For the text-containing cell, return its midpoint in [x, y] coordinate format. 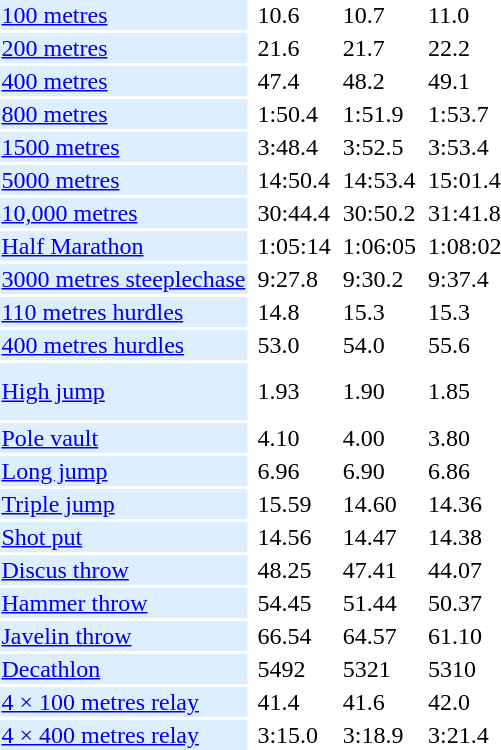
30:50.2 [379, 213]
10,000 metres [124, 213]
Hammer throw [124, 603]
14:53.4 [379, 180]
Javelin throw [124, 636]
3:48.4 [294, 147]
64.57 [379, 636]
4.00 [379, 438]
Long jump [124, 471]
4.10 [294, 438]
5000 metres [124, 180]
200 metres [124, 48]
Decathlon [124, 669]
5492 [294, 669]
400 metres [124, 81]
1500 metres [124, 147]
14:50.4 [294, 180]
Triple jump [124, 504]
3:15.0 [294, 735]
3:52.5 [379, 147]
14.60 [379, 504]
9:30.2 [379, 279]
14.47 [379, 537]
21.6 [294, 48]
Pole vault [124, 438]
54.45 [294, 603]
47.4 [294, 81]
1.93 [294, 392]
53.0 [294, 345]
100 metres [124, 15]
21.7 [379, 48]
High jump [124, 392]
6.90 [379, 471]
10.6 [294, 15]
1:06:05 [379, 246]
51.44 [379, 603]
400 metres hurdles [124, 345]
800 metres [124, 114]
4 × 100 metres relay [124, 702]
14.56 [294, 537]
10.7 [379, 15]
3000 metres steeplechase [124, 279]
6.96 [294, 471]
110 metres hurdles [124, 312]
5321 [379, 669]
1:05:14 [294, 246]
Half Marathon [124, 246]
14.8 [294, 312]
30:44.4 [294, 213]
47.41 [379, 570]
Discus throw [124, 570]
41.6 [379, 702]
1.90 [379, 392]
1:50.4 [294, 114]
4 × 400 metres relay [124, 735]
9:27.8 [294, 279]
15.3 [379, 312]
66.54 [294, 636]
48.25 [294, 570]
48.2 [379, 81]
15.59 [294, 504]
41.4 [294, 702]
3:18.9 [379, 735]
Shot put [124, 537]
54.0 [379, 345]
1:51.9 [379, 114]
